Output the (x, y) coordinate of the center of the cell containing the given text.  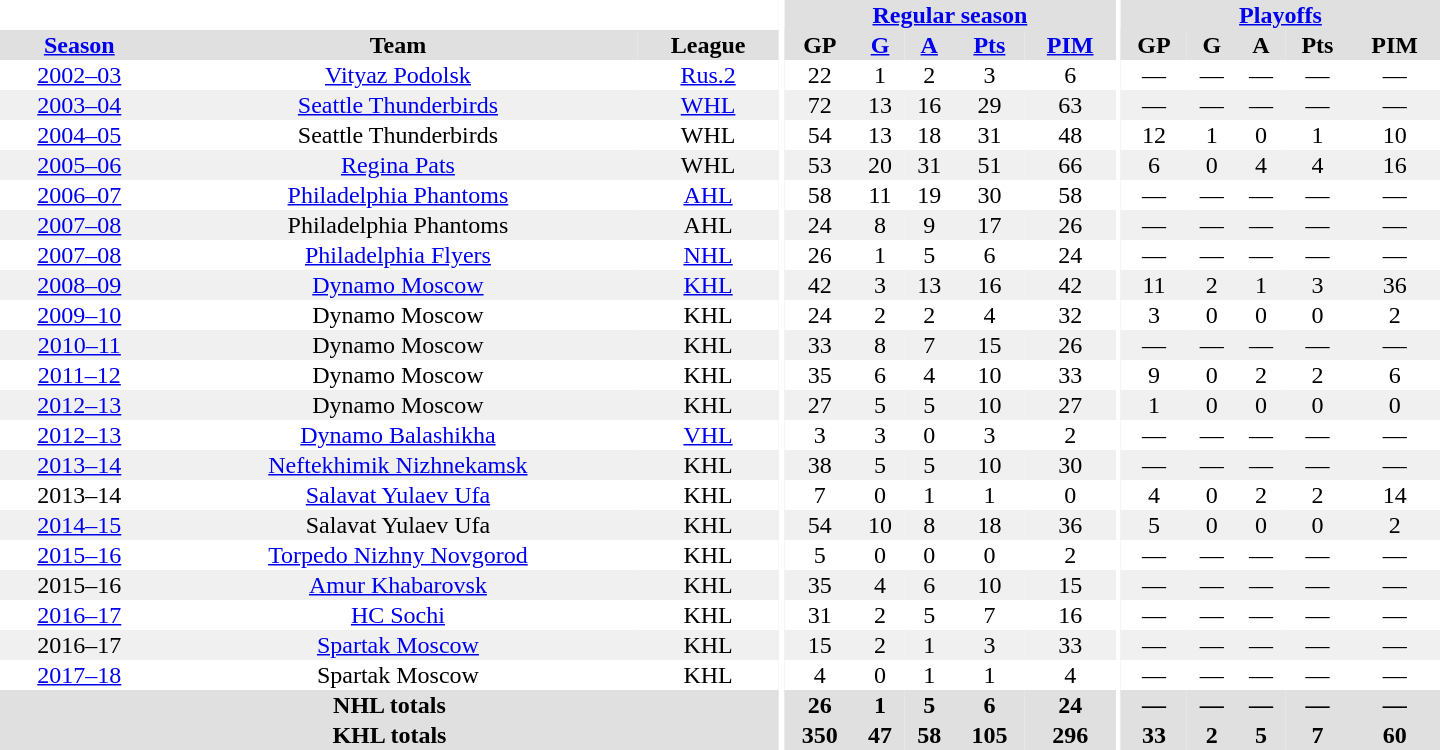
350 (820, 735)
League (708, 45)
105 (990, 735)
Season (80, 45)
Team (398, 45)
51 (990, 165)
NHL totals (390, 705)
2003–04 (80, 105)
Regular season (950, 15)
Neftekhimik Nizhnekamsk (398, 465)
Torpedo Nizhny Novgorod (398, 555)
19 (930, 195)
2006–07 (80, 195)
66 (1070, 165)
2004–05 (80, 135)
Philadelphia Flyers (398, 255)
38 (820, 465)
32 (1070, 315)
20 (880, 165)
NHL (708, 255)
53 (820, 165)
29 (990, 105)
Amur Khabarovsk (398, 585)
VHL (708, 435)
72 (820, 105)
2005–06 (80, 165)
Rus.2 (708, 75)
2009–10 (80, 315)
2017–18 (80, 675)
48 (1070, 135)
296 (1070, 735)
2011–12 (80, 375)
2010–11 (80, 345)
Vityaz Podolsk (398, 75)
Dynamo Balashikha (398, 435)
17 (990, 225)
47 (880, 735)
Regina Pats (398, 165)
60 (1394, 735)
2002–03 (80, 75)
22 (820, 75)
63 (1070, 105)
14 (1394, 495)
HC Sochi (398, 615)
2008–09 (80, 285)
2014–15 (80, 525)
Playoffs (1280, 15)
KHL totals (390, 735)
12 (1154, 135)
